Detect which cell encompasses the target text, then output its [x, y] center coordinate. 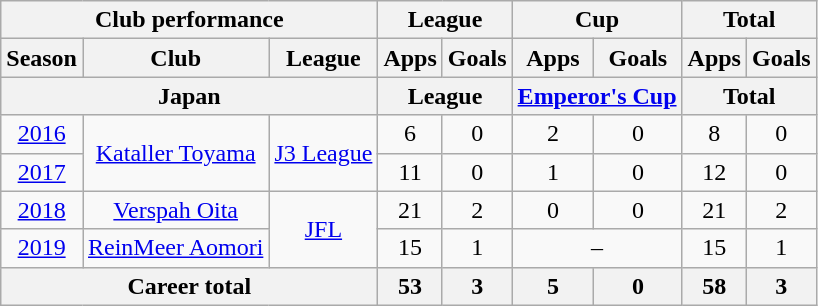
Season [42, 58]
Verspah Oita [175, 210]
5 [553, 286]
Kataller Toyama [175, 153]
Club performance [190, 20]
Japan [190, 96]
2019 [42, 248]
6 [410, 134]
8 [714, 134]
Cup [597, 20]
ReinMeer Aomori [175, 248]
11 [410, 172]
– [597, 248]
Club [175, 58]
58 [714, 286]
53 [410, 286]
2017 [42, 172]
JFL [324, 229]
Emperor's Cup [597, 96]
J3 League [324, 153]
Career total [190, 286]
2018 [42, 210]
2016 [42, 134]
12 [714, 172]
